Scan for the cell matching the given text and deliver its (X, Y) coordinate at center. 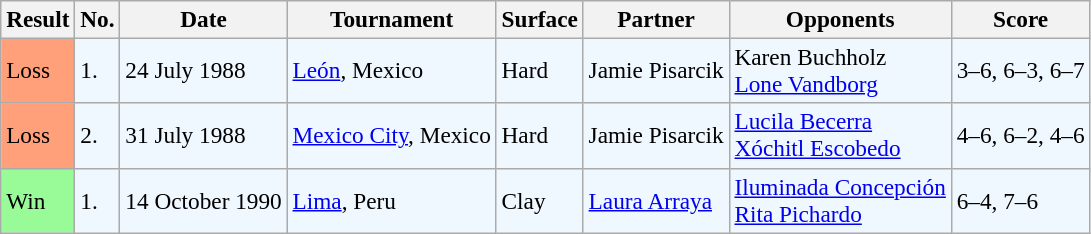
24 July 1988 (204, 70)
No. (98, 19)
Score (1020, 19)
2. (98, 136)
Clay (540, 200)
Surface (540, 19)
Karen Buchholz Lone Vandborg (840, 70)
31 July 1988 (204, 136)
Lucila Becerra Xóchitl Escobedo (840, 136)
3–6, 6–3, 6–7 (1020, 70)
Mexico City, Mexico (392, 136)
6–4, 7–6 (1020, 200)
Result (38, 19)
Win (38, 200)
León, Mexico (392, 70)
Partner (656, 19)
4–6, 6–2, 4–6 (1020, 136)
14 October 1990 (204, 200)
Lima, Peru (392, 200)
Tournament (392, 19)
Date (204, 19)
Laura Arraya (656, 200)
Opponents (840, 19)
Iluminada Concepción Rita Pichardo (840, 200)
